Extract the (X, Y) coordinate from the center of the cell holding the provided text.  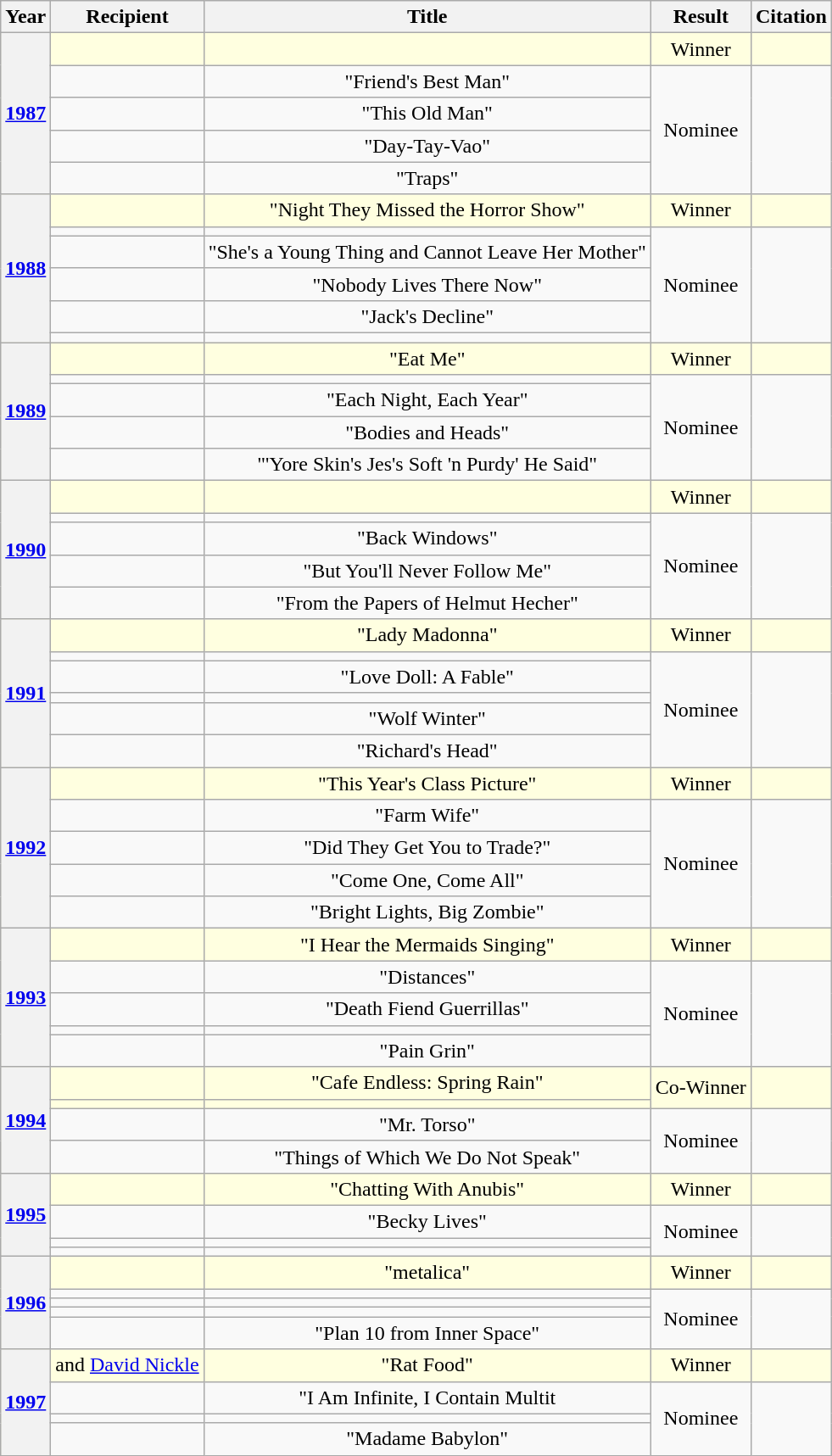
"Madame Babylon" (427, 1439)
1990 (25, 549)
"Traps" (427, 178)
"Richard's Head" (427, 750)
"Cafe Endless: Spring Rain" (427, 1083)
"Chatting With Anubis" (427, 1189)
"Day-Tay-Vao" (427, 146)
"Back Windows" (427, 538)
1991 (25, 693)
1988 (25, 268)
"Plan 10 from Inner Space" (427, 1333)
Result (701, 17)
"Bodies and Heads" (427, 432)
1987 (25, 114)
"Nobody Lives There Now" (427, 284)
and David Nickle (127, 1365)
Title (427, 17)
"This Old Man" (427, 114)
1993 (25, 997)
"Mr. Torso" (427, 1124)
"Lady Madonna" (427, 635)
"From the Papers of Helmut Hecher" (427, 603)
1989 (25, 412)
"This Year's Class Picture" (427, 783)
"Eat Me" (427, 359)
"But You'll Never Follow Me" (427, 571)
"Come One, Come All" (427, 880)
"Rat Food" (427, 1365)
"She's a Young Thing and Cannot Leave Her Mother" (427, 252)
"Farm Wife" (427, 816)
"Wolf Winter" (427, 718)
"Did They Get You to Trade?" (427, 848)
"Jack's Decline" (427, 316)
Recipient (127, 17)
"Bright Lights, Big Zombie" (427, 912)
"I Am Infinite, I Contain Multit (427, 1397)
1995 (25, 1214)
Year (25, 17)
Citation (790, 17)
"Death Fiend Guerrillas" (427, 1009)
Co-Winner (701, 1087)
"Pain Grin" (427, 1051)
1992 (25, 847)
"Each Night, Each Year" (427, 400)
"Becky Lives" (427, 1221)
"Love Doll: A Fable" (427, 677)
"Things of Which We Do Not Speak" (427, 1157)
1994 (25, 1119)
"I Hear the Mermaids Singing" (427, 945)
1996 (25, 1303)
"Friend's Best Man" (427, 81)
"Distances" (427, 977)
"metalica" (427, 1273)
1997 (25, 1403)
"Night They Missed the Horror Show" (427, 210)
"'Yore Skin's Jes's Soft 'n Purdy' He Said" (427, 465)
